Output the (X, Y) coordinate of the center of the cell containing the given text.  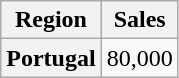
Region (51, 20)
Portugal (51, 58)
Sales (140, 20)
80,000 (140, 58)
